Identify which cell holds the provided text, then report its [x, y] central coordinate. 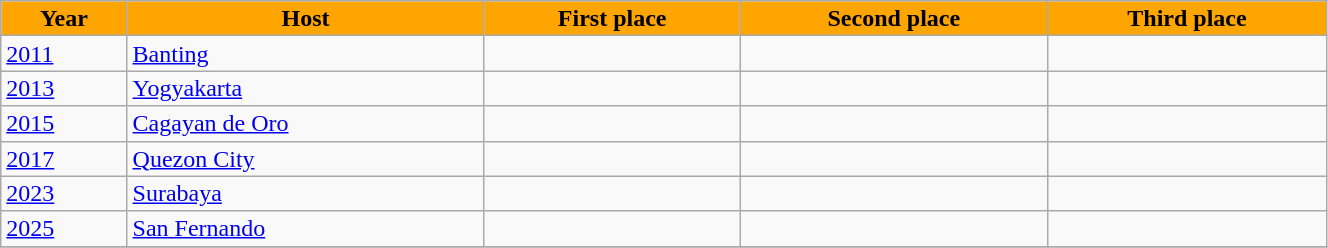
Host [306, 18]
2011 [64, 54]
Year [64, 18]
First place [612, 18]
2023 [64, 194]
2013 [64, 88]
Third place [1188, 18]
Quezon City [306, 158]
2025 [64, 228]
Yogyakarta [306, 88]
Cagayan de Oro [306, 124]
Surabaya [306, 194]
2017 [64, 158]
Banting [306, 54]
Second place [894, 18]
2015 [64, 124]
San Fernando [306, 228]
